For the text-containing cell, return its midpoint in [x, y] coordinate format. 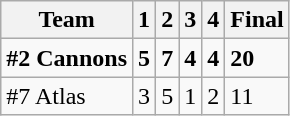
Team [67, 20]
Final [257, 20]
11 [257, 96]
#7 Atlas [67, 96]
20 [257, 58]
#2 Cannons [67, 58]
7 [168, 58]
